Output the (x, y) coordinate of the center of the cell containing the given text.  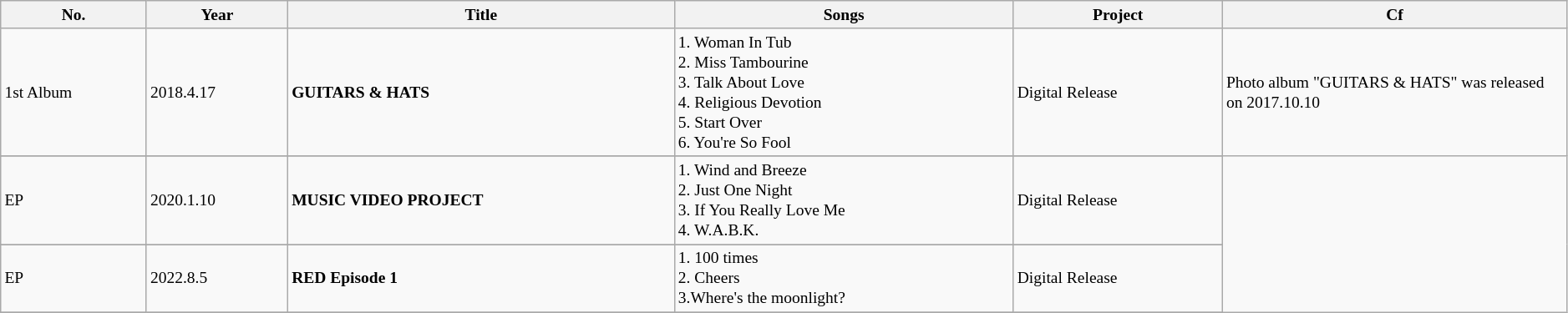
GUITARS & HATS (481, 92)
Title (481, 15)
1. 100 times2. Cheers3.Where's the moonlight? (844, 279)
Year (217, 15)
1st Album (74, 92)
2018.4.17 (217, 92)
Project (1118, 15)
No. (74, 15)
1. Woman In Tub2. Miss Tambourine3. Talk About Love4. Religious Devotion5. Start Over6. You're So Fool (844, 92)
2020.1.10 (217, 200)
Cf (1394, 15)
Songs (844, 15)
Photo album "GUITARS & HATS" was released on 2017.10.10 (1394, 92)
1. Wind and Breeze2. Just One Night3. If You Really Love Me4. W.A.B.K. (844, 200)
RED Episode 1 (481, 279)
2022.8.5 (217, 279)
MUSIC VIDEO PROJECT (481, 200)
